Search for the cell housing the specified text and yield its [X, Y] center coordinate. 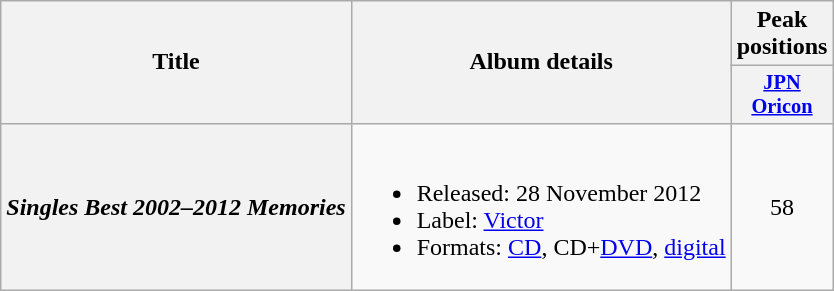
JPNOricon [782, 95]
Peakpositions [782, 34]
Singles Best 2002–2012 Memories [176, 206]
Released: 28 November 2012Label: VictorFormats: CD, CD+DVD, digital [541, 206]
58 [782, 206]
Title [176, 62]
Album details [541, 62]
